From the cell containing the given text, extract its center point as (x, y) coordinate. 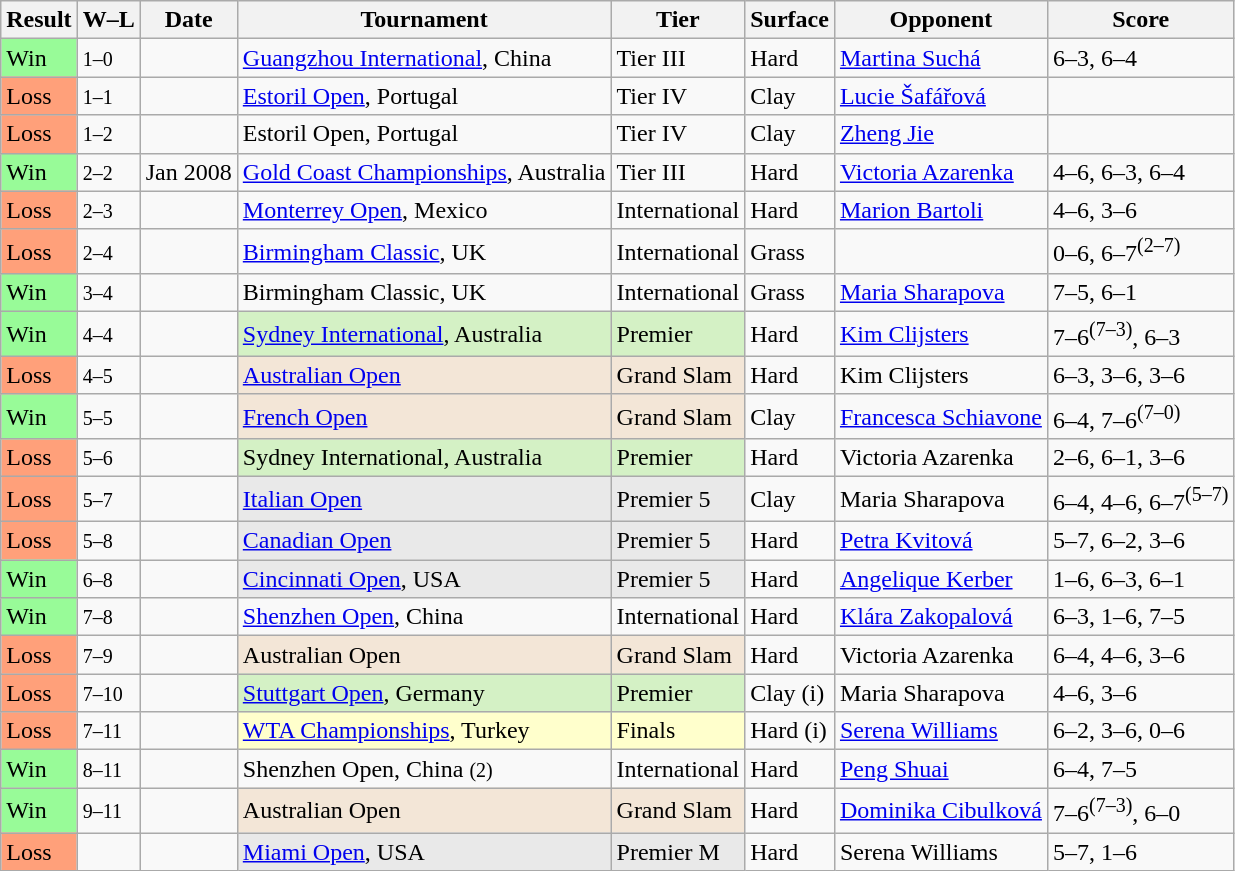
6–3, 3–6, 3–6 (1140, 375)
6–4, 4–6, 6–7(5–7) (1140, 500)
Zheng Jie (940, 134)
6–4, 7–6(7–0) (1140, 416)
7–6(7–3), 6–3 (1140, 334)
Guangzhou International, China (424, 58)
5–7 (108, 500)
Miami Open, USA (424, 852)
7–9 (108, 655)
Monterrey Open, Mexico (424, 210)
4–4 (108, 334)
Peng Shuai (940, 769)
2–6, 6–1, 3–6 (1140, 458)
1–0 (108, 58)
Hard (i) (790, 731)
Surface (790, 20)
6–3, 1–6, 7–5 (1140, 617)
Tier (678, 20)
W–L (108, 20)
2–4 (108, 252)
Stuttgart Open, Germany (424, 693)
Francesca Schiavone (940, 416)
6–2, 3–6, 0–6 (1140, 731)
8–11 (108, 769)
Shenzhen Open, China (424, 617)
1–2 (108, 134)
Cincinnati Open, USA (424, 579)
WTA Championships, Turkey (424, 731)
French Open (424, 416)
Date (188, 20)
7–6(7–3), 6–0 (1140, 810)
Dominika Cibulková (940, 810)
Martina Suchá (940, 58)
9–11 (108, 810)
Premier M (678, 852)
Canadian Open (424, 541)
6–4, 4–6, 3–6 (1140, 655)
Lucie Šafářová (940, 96)
Angelique Kerber (940, 579)
6–3, 6–4 (1140, 58)
Finals (678, 731)
5–8 (108, 541)
Result (39, 20)
Italian Open (424, 500)
7–5, 6–1 (1140, 293)
7–8 (108, 617)
2–2 (108, 172)
1–1 (108, 96)
4–5 (108, 375)
5–7, 1–6 (1140, 852)
0–6, 6–7(2–7) (1140, 252)
Klára Zakopalová (940, 617)
Clay (i) (790, 693)
3–4 (108, 293)
6–8 (108, 579)
Petra Kvitová (940, 541)
1–6, 6–3, 6–1 (1140, 579)
7–10 (108, 693)
5–7, 6–2, 3–6 (1140, 541)
Marion Bartoli (940, 210)
7–11 (108, 731)
5–5 (108, 416)
5–6 (108, 458)
2–3 (108, 210)
Jan 2008 (188, 172)
Tournament (424, 20)
Gold Coast Championships, Australia (424, 172)
Shenzhen Open, China (2) (424, 769)
6–4, 7–5 (1140, 769)
Score (1140, 20)
4–6, 6–3, 6–4 (1140, 172)
Opponent (940, 20)
